Return the (x, y) coordinate for the center point of the cell that contains the specified text.  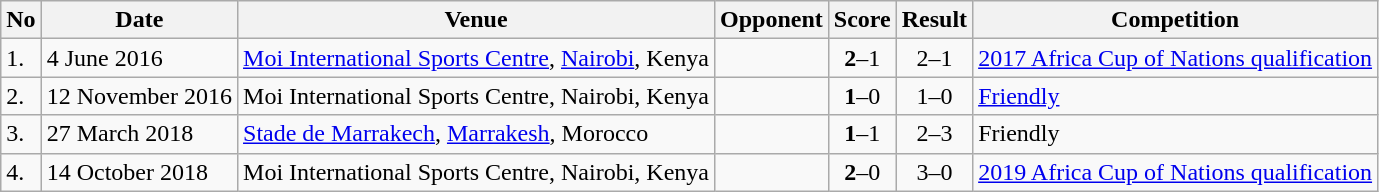
Score (862, 20)
27 March 2018 (139, 134)
Date (139, 20)
12 November 2016 (139, 96)
4. (21, 172)
4 June 2016 (139, 58)
2–3 (934, 134)
Stade de Marrakech, Marrakesh, Morocco (476, 134)
Competition (1176, 20)
1. (21, 58)
Result (934, 20)
3–0 (934, 172)
2–0 (862, 172)
No (21, 20)
2. (21, 96)
3. (21, 134)
Opponent (771, 20)
2017 Africa Cup of Nations qualification (1176, 58)
Venue (476, 20)
14 October 2018 (139, 172)
2019 Africa Cup of Nations qualification (1176, 172)
1–1 (862, 134)
